Output the [X, Y] coordinate of the center of the cell containing the given text.  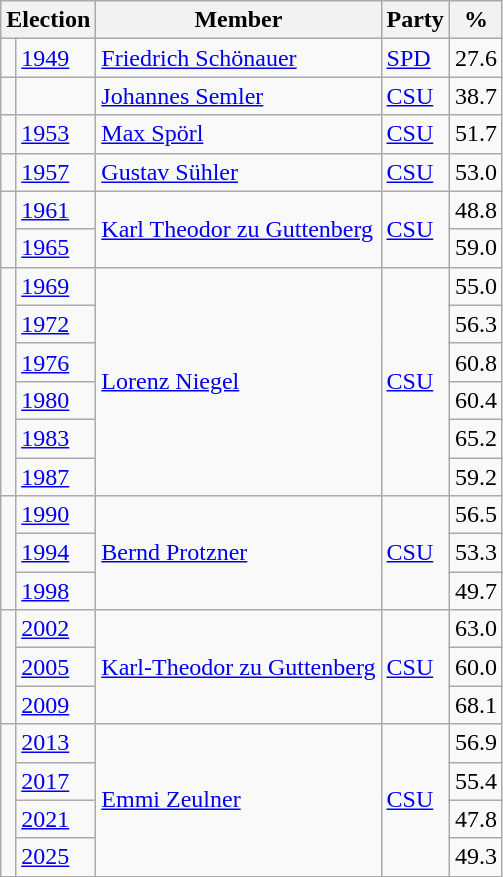
SPD [415, 58]
1990 [56, 515]
1957 [56, 172]
51.7 [476, 134]
56.9 [476, 743]
2009 [56, 705]
Party [415, 20]
60.4 [476, 400]
1976 [56, 362]
27.6 [476, 58]
63.0 [476, 629]
Gustav Sühler [238, 172]
49.3 [476, 857]
1998 [56, 591]
Emmi Zeulner [238, 800]
47.8 [476, 819]
1965 [56, 248]
2002 [56, 629]
Bernd Protzner [238, 553]
55.4 [476, 781]
1994 [56, 553]
48.8 [476, 210]
65.2 [476, 438]
59.0 [476, 248]
2013 [56, 743]
56.3 [476, 324]
49.7 [476, 591]
1980 [56, 400]
1987 [56, 477]
2021 [56, 819]
68.1 [476, 705]
53.3 [476, 553]
1983 [56, 438]
56.5 [476, 515]
38.7 [476, 96]
Max Spörl [238, 134]
Karl Theodor zu Guttenberg [238, 229]
60.0 [476, 667]
2025 [56, 857]
2005 [56, 667]
1969 [56, 286]
Karl-Theodor zu Guttenberg [238, 667]
Johannes Semler [238, 96]
1949 [56, 58]
2017 [56, 781]
Member [238, 20]
60.8 [476, 362]
1953 [56, 134]
1972 [56, 324]
Friedrich Schönauer [238, 58]
Lorenz Niegel [238, 381]
1961 [56, 210]
55.0 [476, 286]
Election [48, 20]
% [476, 20]
53.0 [476, 172]
59.2 [476, 477]
